Find where the given text appears and provide that cell's center as (X, Y) coordinate. 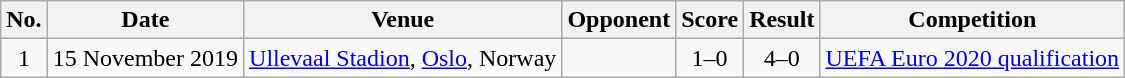
Score (710, 20)
No. (24, 20)
UEFA Euro 2020 qualification (972, 58)
Ullevaal Stadion, Oslo, Norway (403, 58)
Date (145, 20)
Result (782, 20)
Competition (972, 20)
Venue (403, 20)
1 (24, 58)
4–0 (782, 58)
1–0 (710, 58)
Opponent (619, 20)
15 November 2019 (145, 58)
